Provide the [x, y] coordinate of the cell's center where the given text is located.  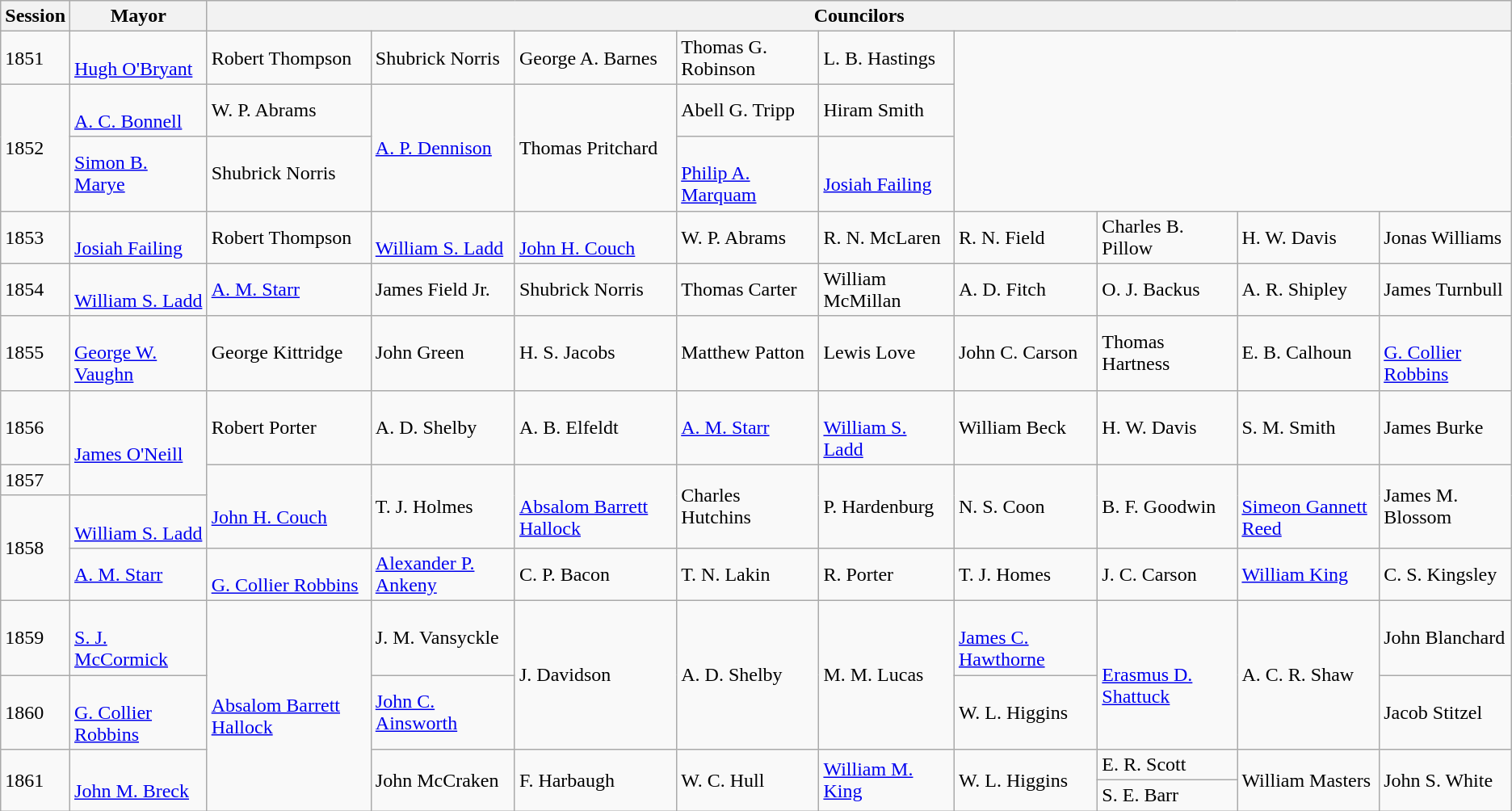
Charles Hutchins [748, 506]
William M. King [887, 780]
1851 [36, 58]
William McMillan [887, 289]
1853 [36, 237]
George W. Vaughn [139, 353]
1860 [36, 712]
Robert Porter [289, 427]
1857 [36, 480]
John C. Carson [1026, 353]
1859 [36, 637]
P. Hardenburg [887, 506]
J. C. Carson [1168, 574]
Session [36, 16]
E. B. Calhoun [1308, 353]
George A. Barnes [595, 58]
Simon B. Marye [139, 174]
John McCraken [443, 780]
S. M. Smith [1308, 427]
E. R. Scott [1168, 765]
A. C. R. Shaw [1308, 674]
William Beck [1026, 427]
John Blanchard [1446, 637]
A. P. Dennison [443, 147]
S. E. Barr [1168, 796]
Matthew Patton [748, 353]
1861 [36, 780]
R. N. McLaren [887, 237]
John S. White [1446, 780]
A. R. Shipley [1308, 289]
B. F. Goodwin [1168, 506]
Councilors [859, 16]
James Field Jr. [443, 289]
M. M. Lucas [887, 674]
N. S. Coon [1026, 506]
W. C. Hull [748, 780]
T. J. Holmes [443, 506]
F. Harbaugh [595, 780]
R. Porter [887, 574]
Thomas Hartness [1168, 353]
James C. Hawthorne [1026, 637]
Hugh O'Bryant [139, 58]
T. J. Homes [1026, 574]
Mayor [139, 16]
1858 [36, 548]
A. C. Bonnell [139, 110]
Thomas Carter [748, 289]
John M. Breck [139, 780]
L. B. Hastings [887, 58]
S. J. McCormick [139, 637]
Erasmus D. Shattuck [1168, 674]
1856 [36, 427]
1852 [36, 147]
J. M. Vansyckle [443, 637]
A. B. Elfeldt [595, 427]
Charles B. Pillow [1168, 237]
George Kittridge [289, 353]
H. S. Jacobs [595, 353]
John C. Ainsworth [443, 712]
Alexander P. Ankeny [443, 574]
A. D. Fitch [1026, 289]
Thomas Pritchard [595, 147]
James Burke [1446, 427]
1855 [36, 353]
Philip A. Marquam [748, 174]
C. S. Kingsley [1446, 574]
James Turnbull [1446, 289]
Thomas G. Robinson [748, 58]
O. J. Backus [1168, 289]
Abell G. Tripp [748, 110]
John Green [443, 353]
T. N. Lakin [748, 574]
William King [1308, 574]
C. P. Bacon [595, 574]
Simeon Gannett Reed [1308, 506]
J. Davidson [595, 674]
Lewis Love [887, 353]
William Masters [1308, 780]
James M. Blossom [1446, 506]
James O'Neill [139, 443]
R. N. Field [1026, 237]
Jonas Williams [1446, 237]
Hiram Smith [887, 110]
1854 [36, 289]
Jacob Stitzel [1446, 712]
